Locate the cell with the specified text and output its (X, Y) center coordinate. 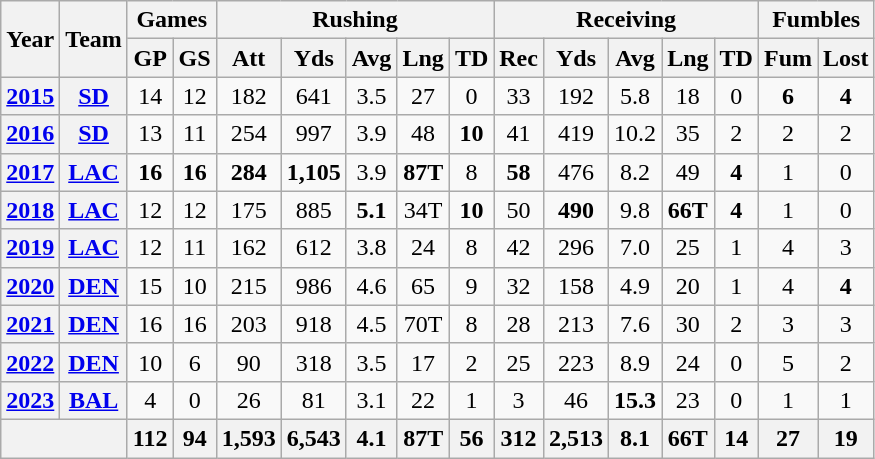
2016 (30, 134)
8.9 (636, 362)
318 (314, 362)
4.9 (636, 286)
2021 (30, 324)
158 (576, 286)
46 (576, 400)
4.1 (372, 438)
2017 (30, 172)
15 (150, 286)
5.1 (372, 210)
885 (314, 210)
Lost (846, 58)
Fumbles (816, 20)
41 (519, 134)
Team (94, 39)
192 (576, 96)
490 (576, 210)
28 (519, 324)
81 (314, 400)
20 (688, 286)
58 (519, 172)
GP (150, 58)
312 (519, 438)
Games (172, 20)
296 (576, 248)
2023 (30, 400)
213 (576, 324)
BAL (94, 400)
Receiving (626, 20)
476 (576, 172)
56 (471, 438)
2018 (30, 210)
26 (248, 400)
50 (519, 210)
203 (248, 324)
17 (423, 362)
13 (150, 134)
215 (248, 286)
35 (688, 134)
4.5 (372, 324)
5 (788, 362)
48 (423, 134)
1,593 (248, 438)
49 (688, 172)
997 (314, 134)
284 (248, 172)
Year (30, 39)
182 (248, 96)
18 (688, 96)
2015 (30, 96)
1,105 (314, 172)
986 (314, 286)
112 (150, 438)
2022 (30, 362)
918 (314, 324)
4.6 (372, 286)
Att (248, 58)
9 (471, 286)
162 (248, 248)
8.1 (636, 438)
3.8 (372, 248)
612 (314, 248)
65 (423, 286)
30 (688, 324)
254 (248, 134)
Fum (788, 58)
19 (846, 438)
641 (314, 96)
2019 (30, 248)
175 (248, 210)
70T (423, 324)
7.6 (636, 324)
10.2 (636, 134)
419 (576, 134)
GS (194, 58)
5.8 (636, 96)
22 (423, 400)
Rec (519, 58)
223 (576, 362)
3.1 (372, 400)
6,543 (314, 438)
2,513 (576, 438)
32 (519, 286)
94 (194, 438)
90 (248, 362)
42 (519, 248)
34T (423, 210)
8.2 (636, 172)
Rushing (355, 20)
9.8 (636, 210)
15.3 (636, 400)
23 (688, 400)
7.0 (636, 248)
2020 (30, 286)
33 (519, 96)
